Return the (X, Y) coordinate for the center point of the cell that contains the specified text.  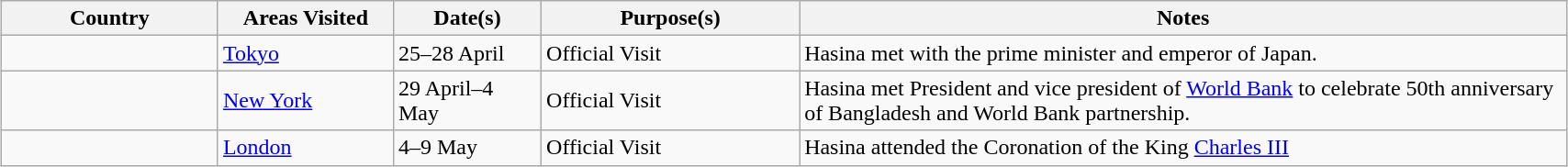
Date(s) (466, 18)
4–9 May (466, 148)
London (305, 148)
29 April–4 May (466, 101)
Country (109, 18)
Areas Visited (305, 18)
Hasina attended the Coronation of the King Charles III (1183, 148)
25–28 April (466, 53)
Hasina met with the prime minister and emperor of Japan. (1183, 53)
Hasina met President and vice president of World Bank to celebrate 50th anniversary of Bangladesh and World Bank partnership. (1183, 101)
Purpose(s) (670, 18)
Tokyo (305, 53)
Notes (1183, 18)
New York (305, 101)
